Find where the given text appears and provide that cell's center as [x, y] coordinate. 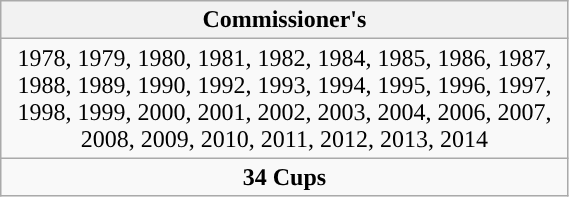
34 Cups [284, 177]
Commissioner's [284, 20]
